For the text-containing cell, return its midpoint in [x, y] coordinate format. 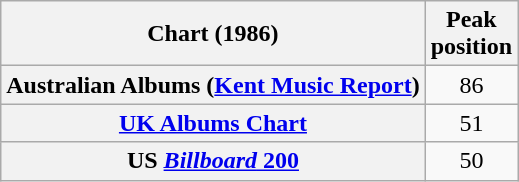
51 [471, 123]
Peakposition [471, 34]
50 [471, 161]
Chart (1986) [213, 34]
UK Albums Chart [213, 123]
Australian Albums (Kent Music Report) [213, 85]
US Billboard 200 [213, 161]
86 [471, 85]
